Scan for the cell matching the given text and deliver its (x, y) coordinate at center. 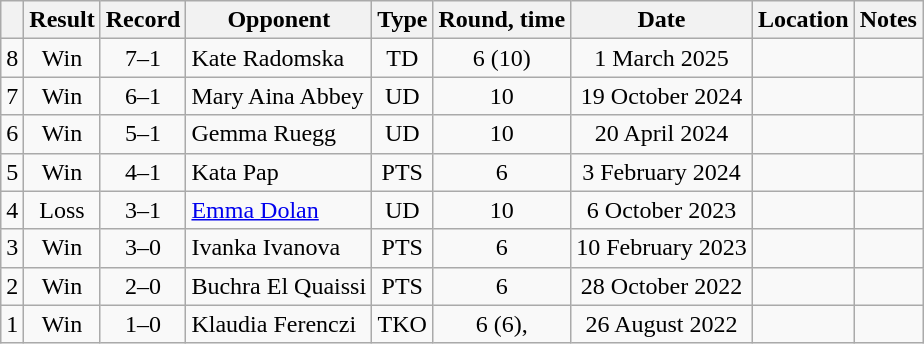
Emma Dolan (279, 210)
Kata Pap (279, 172)
28 October 2022 (662, 286)
26 August 2022 (662, 324)
3–0 (143, 248)
3 February 2024 (662, 172)
1–0 (143, 324)
7–1 (143, 58)
1 (12, 324)
2 (12, 286)
6–1 (143, 96)
Mary Aina Abbey (279, 96)
6 October 2023 (662, 210)
2–0 (143, 286)
6 (6), (502, 324)
Notes (888, 20)
1 March 2025 (662, 58)
5 (12, 172)
Result (62, 20)
TD (402, 58)
Round, time (502, 20)
Buchra El Quaissi (279, 286)
19 October 2024 (662, 96)
Type (402, 20)
3 (12, 248)
Kate Radomska (279, 58)
Opponent (279, 20)
7 (12, 96)
TKO (402, 324)
6 (10) (502, 58)
Gemma Ruegg (279, 134)
8 (12, 58)
Date (662, 20)
Klaudia Ferenczi (279, 324)
3–1 (143, 210)
Location (803, 20)
10 February 2023 (662, 248)
5–1 (143, 134)
Record (143, 20)
Loss (62, 210)
4–1 (143, 172)
4 (12, 210)
20 April 2024 (662, 134)
Ivanka Ivanova (279, 248)
